Pinpoint the cell where the given text exists, returning its [X, Y] midpoint coordinate. 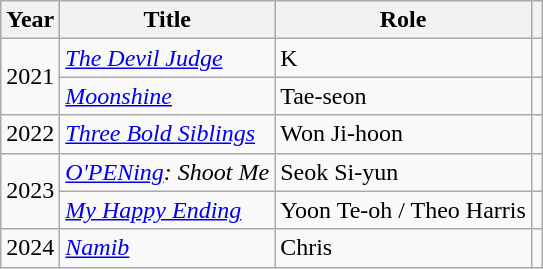
Won Ji-hoon [404, 134]
2023 [30, 191]
Year [30, 20]
Three Bold Siblings [168, 134]
Yoon Te-oh / Theo Harris [404, 210]
Seok Si-yun [404, 172]
2024 [30, 248]
O'PENing: Shoot Me [168, 172]
Tae-seon [404, 96]
Role [404, 20]
2021 [30, 77]
Namib [168, 248]
The Devil Judge [168, 58]
Moonshine [168, 96]
Chris [404, 248]
K [404, 58]
My Happy Ending [168, 210]
2022 [30, 134]
Title [168, 20]
